From the cell containing the given text, extract its center point as [x, y] coordinate. 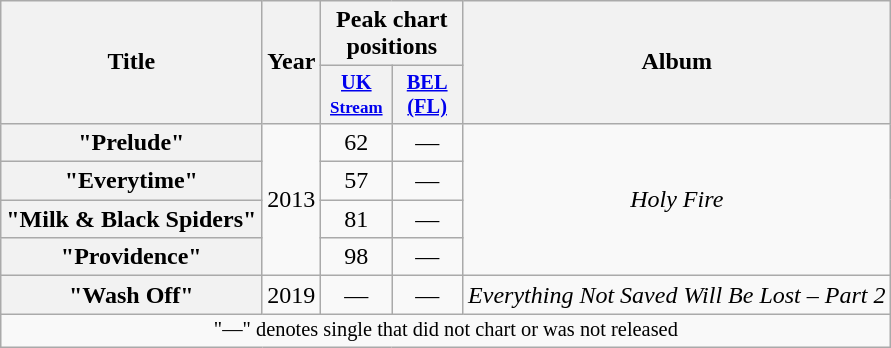
"Milk & Black Spiders" [132, 219]
"Wash Off" [132, 295]
"Providence" [132, 257]
Holy Fire [677, 199]
Year [292, 62]
BEL(FL) [428, 95]
Album [677, 62]
2013 [292, 199]
UKStream [356, 95]
62 [356, 142]
"—" denotes single that did not chart or was not released [446, 331]
"Prelude" [132, 142]
98 [356, 257]
Everything Not Saved Will Be Lost – Part 2 [677, 295]
Title [132, 62]
"Everytime" [132, 181]
2019 [292, 295]
Peak chart positions [392, 34]
81 [356, 219]
57 [356, 181]
